Identify which cell holds the provided text, then report its (x, y) central coordinate. 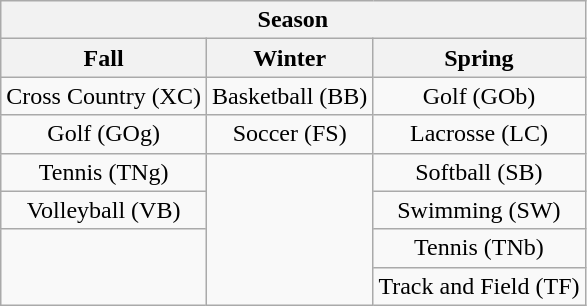
Winter (289, 58)
Lacrosse (LC) (479, 134)
Spring (479, 58)
Soccer (FS) (289, 134)
Swimming (SW) (479, 210)
Cross Country (XC) (104, 96)
Tennis (TNg) (104, 172)
Fall (104, 58)
Tennis (TNb) (479, 248)
Volleyball (VB) (104, 210)
Basketball (BB) (289, 96)
Golf (GOb) (479, 96)
Track and Field (TF) (479, 286)
Season (293, 20)
Softball (SB) (479, 172)
Golf (GOg) (104, 134)
